Pinpoint the cell where the given text exists, returning its (x, y) midpoint coordinate. 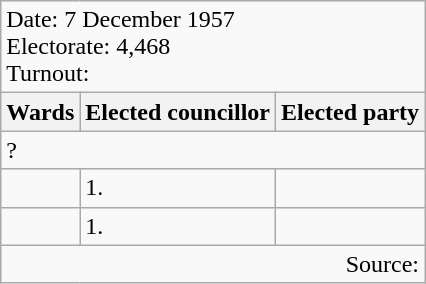
? (213, 150)
Date: 7 December 1957Electorate: 4,468 Turnout: (213, 47)
Wards (40, 112)
Elected councillor (178, 112)
Elected party (350, 112)
Source: (213, 264)
